Provide the (x, y) coordinate of the cell's center where the given text is located.  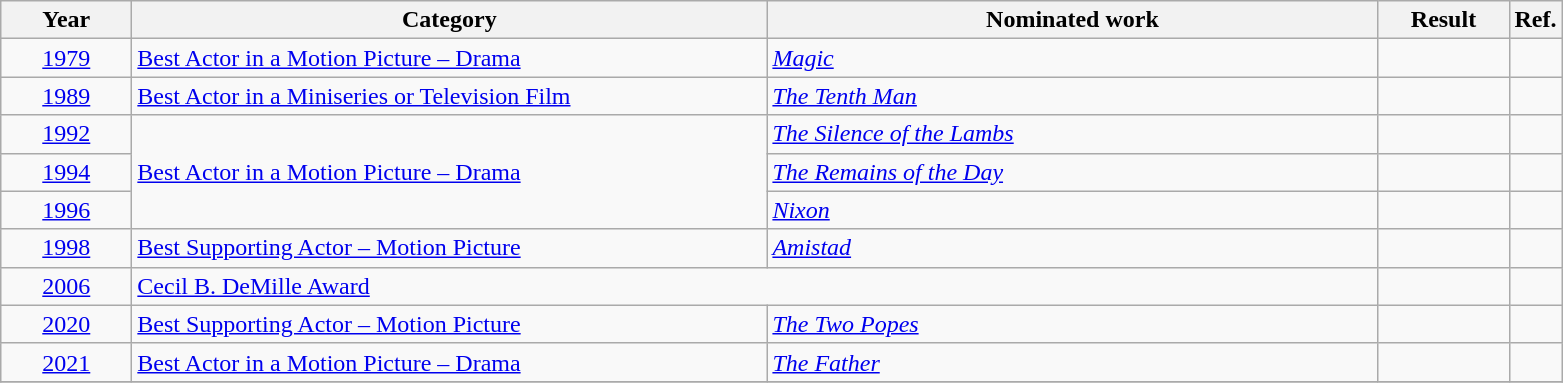
Ref. (1536, 20)
1994 (66, 172)
The Father (1072, 362)
Magic (1072, 58)
Nixon (1072, 210)
Year (66, 20)
1989 (66, 96)
2021 (66, 362)
1979 (66, 58)
1998 (66, 248)
Best Actor in a Miniseries or Television Film (450, 96)
The Two Popes (1072, 324)
Result (1444, 20)
2020 (66, 324)
1996 (66, 210)
2006 (66, 286)
The Remains of the Day (1072, 172)
Cecil B. DeMille Award (755, 286)
1992 (66, 134)
Amistad (1072, 248)
Nominated work (1072, 20)
The Tenth Man (1072, 96)
Category (450, 20)
The Silence of the Lambs (1072, 134)
